From the cell containing the given text, extract its center point as (X, Y) coordinate. 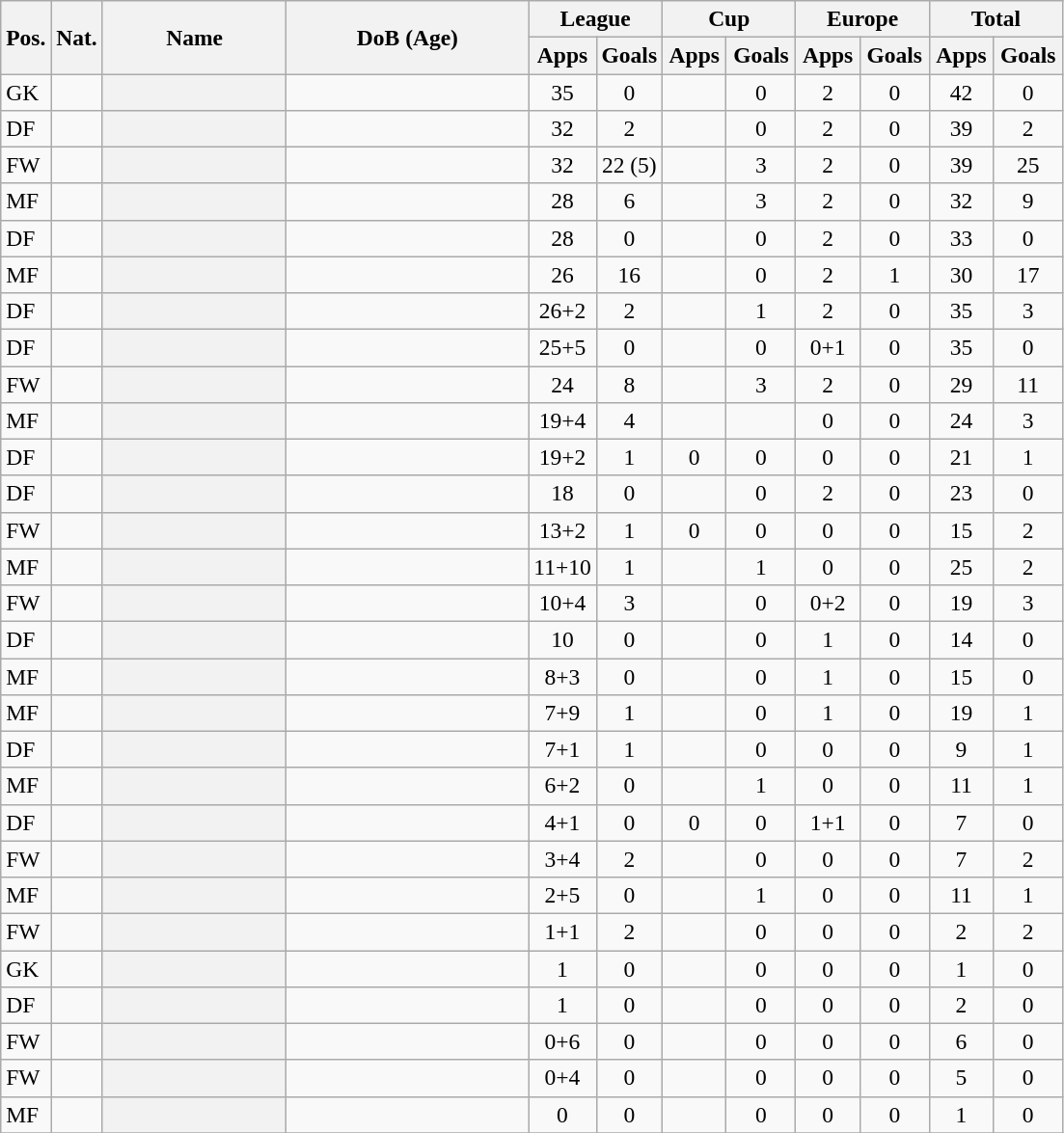
0+2 (828, 603)
5 (961, 1078)
8+3 (562, 676)
Total (996, 18)
4+1 (562, 823)
30 (961, 275)
3+4 (562, 859)
26 (562, 275)
23 (961, 494)
42 (961, 92)
6+2 (562, 786)
Cup (729, 18)
13+2 (562, 530)
16 (629, 275)
11+10 (562, 567)
18 (562, 494)
2+5 (562, 895)
Name (195, 37)
Pos. (26, 37)
33 (961, 238)
0+1 (828, 347)
0+4 (562, 1078)
14 (961, 639)
10+4 (562, 603)
19+2 (562, 457)
10 (562, 639)
DoB (Age) (407, 37)
Europe (862, 18)
25+5 (562, 347)
7+9 (562, 713)
4 (629, 420)
17 (1028, 275)
0+6 (562, 1041)
29 (961, 384)
22 (5) (629, 165)
7+1 (562, 749)
Nat. (77, 37)
8 (629, 384)
21 (961, 457)
19+4 (562, 420)
League (596, 18)
26+2 (562, 310)
